For the text-containing cell, return its midpoint in [x, y] coordinate format. 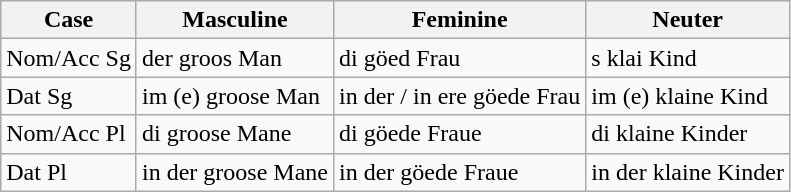
Masculine [234, 20]
der groos Man [234, 58]
in der klaine Kinder [688, 172]
di klaine Kinder [688, 134]
di göed Frau [459, 58]
in der göede Fraue [459, 172]
di groose Mane [234, 134]
Case [69, 20]
Neuter [688, 20]
in der groose Mane [234, 172]
di göede Fraue [459, 134]
im (e) groose Man [234, 96]
Dat Pl [69, 172]
s klai Kind [688, 58]
Dat Sg [69, 96]
Feminine [459, 20]
Nom/Acc Pl [69, 134]
im (e) klaine Kind [688, 96]
Nom/Acc Sg [69, 58]
in der / in ere göede Frau [459, 96]
